Pinpoint the cell where the given text exists, returning its [x, y] midpoint coordinate. 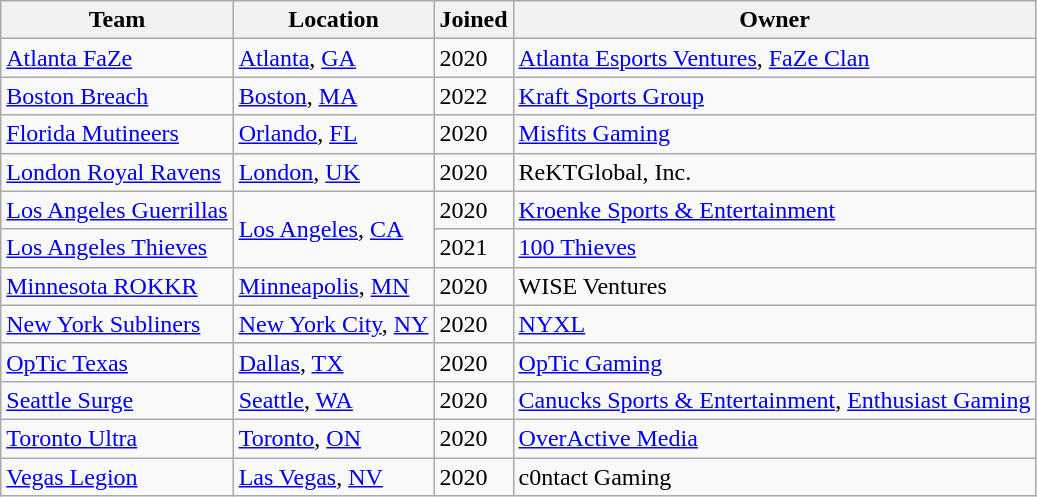
OpTic Gaming [774, 362]
Orlando, FL [334, 134]
100 Thieves [774, 248]
Los Angeles, CA [334, 229]
Atlanta Esports Ventures, FaZe Clan [774, 58]
Atlanta FaZe [117, 58]
Las Vegas, NV [334, 477]
2022 [474, 96]
Atlanta, GA [334, 58]
Kraft Sports Group [774, 96]
London, UK [334, 172]
OverActive Media [774, 438]
Dallas, TX [334, 362]
New York City, NY [334, 324]
Misfits Gaming [774, 134]
Florida Mutineers [117, 134]
WISE Ventures [774, 286]
Owner [774, 20]
London Royal Ravens [117, 172]
Vegas Legion [117, 477]
ReKTGlobal, Inc. [774, 172]
2021 [474, 248]
Boston Breach [117, 96]
Los Angeles Thieves [117, 248]
Joined [474, 20]
Seattle Surge [117, 400]
New York Subliners [117, 324]
Canucks Sports & Entertainment, Enthusiast Gaming [774, 400]
Los Angeles Guerrillas [117, 210]
Minneapolis, MN [334, 286]
Kroenke Sports & Entertainment [774, 210]
NYXL [774, 324]
Location [334, 20]
Minnesota ROKKR [117, 286]
Seattle, WA [334, 400]
Boston, MA [334, 96]
OpTic Texas [117, 362]
Toronto Ultra [117, 438]
Toronto, ON [334, 438]
Team [117, 20]
c0ntact Gaming [774, 477]
